Pinpoint the cell where the given text exists, returning its (X, Y) midpoint coordinate. 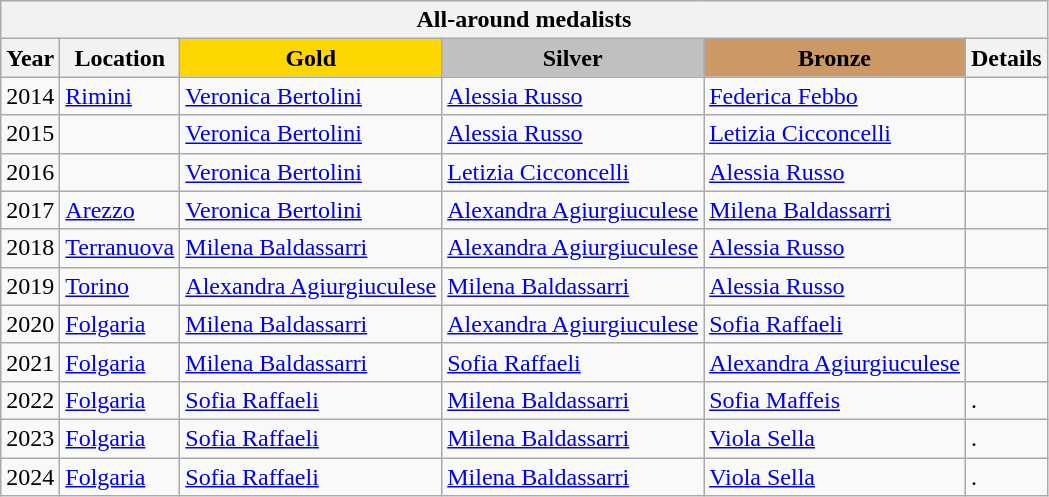
2014 (30, 96)
2018 (30, 248)
Silver (573, 58)
2017 (30, 210)
Details (1006, 58)
Location (120, 58)
Rimini (120, 96)
2023 (30, 438)
All-around medalists (524, 20)
2020 (30, 324)
Terranuova (120, 248)
Sofia Maffeis (835, 400)
Federica Febbo (835, 96)
Year (30, 58)
Arezzo (120, 210)
2024 (30, 477)
2016 (30, 172)
2015 (30, 134)
2021 (30, 362)
2019 (30, 286)
2022 (30, 400)
Gold (311, 58)
Bronze (835, 58)
Torino (120, 286)
